Output the [x, y] coordinate of the center of the cell containing the given text.  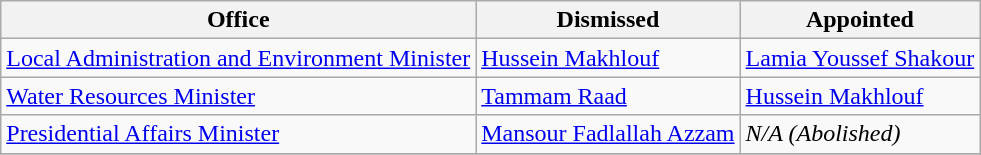
Mansour Fadlallah Azzam [608, 134]
Lamia Youssef Shakour [860, 58]
Appointed [860, 20]
Dismissed [608, 20]
N/A (Abolished) [860, 134]
Office [238, 20]
Presidential Affairs Minister [238, 134]
Tammam Raad [608, 96]
Water Resources Minister [238, 96]
Local Administration and Environment Minister [238, 58]
